Extract the [x, y] coordinate from the center of the cell holding the provided text.  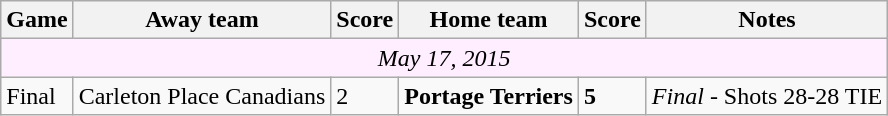
Notes [766, 20]
2 [365, 96]
Carleton Place Canadians [202, 96]
May 17, 2015 [444, 58]
Final - Shots 28-28 TIE [766, 96]
Away team [202, 20]
Final [37, 96]
Game [37, 20]
5 [612, 96]
Home team [489, 20]
Portage Terriers [489, 96]
